Detect which cell encompasses the target text, then output its (x, y) center coordinate. 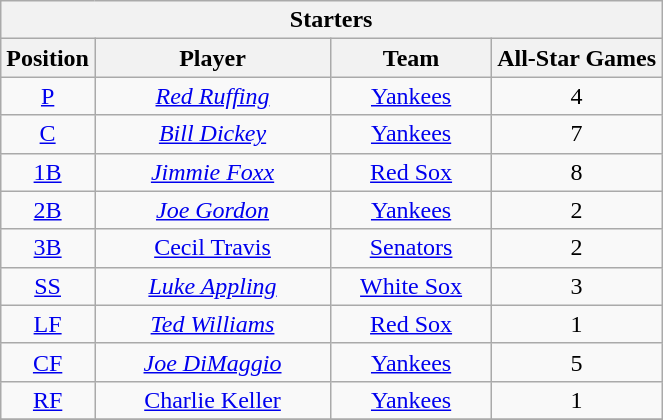
Team (412, 58)
8 (577, 172)
Bill Dickey (212, 134)
Jimmie Foxx (212, 172)
5 (577, 362)
P (48, 96)
SS (48, 286)
Senators (412, 248)
Joe DiMaggio (212, 362)
Starters (332, 20)
White Sox (412, 286)
C (48, 134)
Position (48, 58)
Cecil Travis (212, 248)
7 (577, 134)
RF (48, 400)
CF (48, 362)
Luke Appling (212, 286)
Player (212, 58)
Charlie Keller (212, 400)
Joe Gordon (212, 210)
LF (48, 324)
2B (48, 210)
3B (48, 248)
3 (577, 286)
1B (48, 172)
4 (577, 96)
Ted Williams (212, 324)
All-Star Games (577, 58)
Red Ruffing (212, 96)
